Locate the cell with the specified text and output its (x, y) center coordinate. 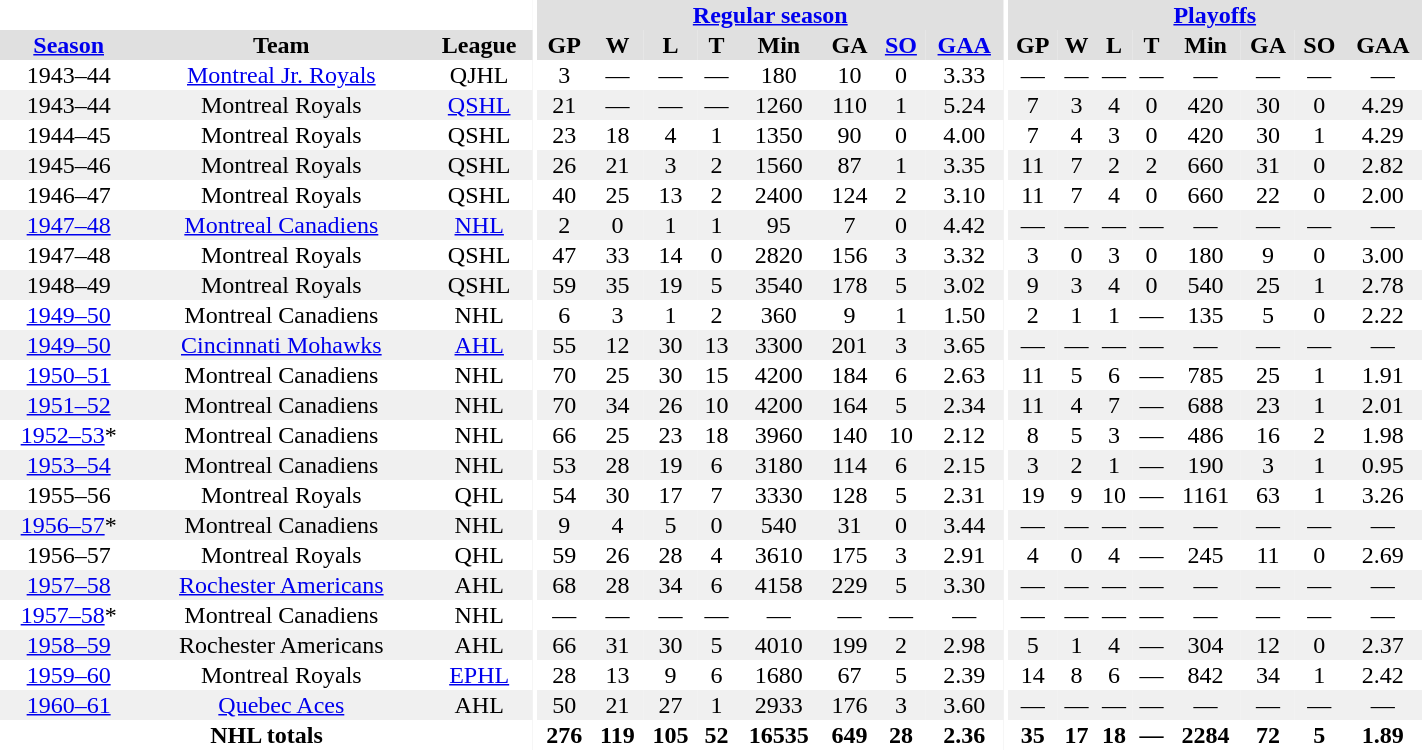
2.15 (964, 465)
201 (850, 345)
1680 (778, 675)
72 (1268, 735)
135 (1206, 315)
649 (850, 735)
87 (850, 165)
2.98 (964, 645)
63 (1268, 495)
3330 (778, 495)
Cincinnati Mohawks (281, 345)
22 (1268, 195)
3960 (778, 435)
4.42 (964, 225)
16 (1268, 435)
NHL totals (266, 735)
3.65 (964, 345)
190 (1206, 465)
3.30 (964, 585)
2.69 (1383, 555)
2.00 (1383, 195)
Season (68, 45)
95 (778, 225)
3.00 (1383, 255)
Regular season (770, 15)
27 (671, 705)
3.10 (964, 195)
2820 (778, 255)
3300 (778, 345)
105 (671, 735)
1950–51 (68, 375)
124 (850, 195)
1958–59 (68, 645)
3180 (778, 465)
55 (564, 345)
2.91 (964, 555)
176 (850, 705)
47 (564, 255)
1.89 (1383, 735)
Quebec Aces (281, 705)
5.24 (964, 105)
EPHL (479, 675)
360 (778, 315)
2.82 (1383, 165)
1161 (1206, 495)
128 (850, 495)
1946–47 (68, 195)
QJHL (479, 75)
2284 (1206, 735)
3.60 (964, 705)
2.34 (964, 405)
276 (564, 735)
1952–53* (68, 435)
2.01 (1383, 405)
1945–46 (68, 165)
3.32 (964, 255)
54 (564, 495)
842 (1206, 675)
4158 (778, 585)
110 (850, 105)
2.63 (964, 375)
1957–58 (68, 585)
1260 (778, 105)
2.22 (1383, 315)
Montreal Jr. Royals (281, 75)
16535 (778, 735)
68 (564, 585)
1959–60 (68, 675)
785 (1206, 375)
League (479, 45)
156 (850, 255)
50 (564, 705)
245 (1206, 555)
1960–61 (68, 705)
3.35 (964, 165)
140 (850, 435)
1956–57* (68, 525)
15 (716, 375)
2933 (778, 705)
229 (850, 585)
53 (564, 465)
178 (850, 285)
3540 (778, 285)
3.26 (1383, 495)
3610 (778, 555)
304 (1206, 645)
3.02 (964, 285)
3.33 (964, 75)
33 (617, 255)
4.00 (964, 135)
1560 (778, 165)
90 (850, 135)
184 (850, 375)
1.50 (964, 315)
2400 (778, 195)
114 (850, 465)
1948–49 (68, 285)
Playoffs (1214, 15)
0.95 (1383, 465)
2.36 (964, 735)
199 (850, 645)
2.31 (964, 495)
4010 (778, 645)
164 (850, 405)
175 (850, 555)
1955–56 (68, 495)
119 (617, 735)
3.44 (964, 525)
Team (281, 45)
2.78 (1383, 285)
486 (1206, 435)
67 (850, 675)
40 (564, 195)
1.91 (1383, 375)
2.39 (964, 675)
2.12 (964, 435)
688 (1206, 405)
1944–45 (68, 135)
1957–58* (68, 615)
1951–52 (68, 405)
2.37 (1383, 645)
1350 (778, 135)
1.98 (1383, 435)
52 (716, 735)
2.42 (1383, 675)
1953–54 (68, 465)
1956–57 (68, 555)
